Locate the cell with the specified text and output its (x, y) center coordinate. 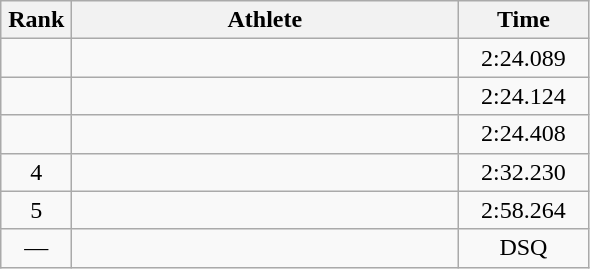
2:58.264 (524, 210)
Time (524, 20)
2:24.089 (524, 58)
2:24.408 (524, 134)
DSQ (524, 248)
Athlete (265, 20)
2:32.230 (524, 172)
— (36, 248)
5 (36, 210)
Rank (36, 20)
2:24.124 (524, 96)
4 (36, 172)
